Output the (X, Y) coordinate of the center of the cell containing the given text.  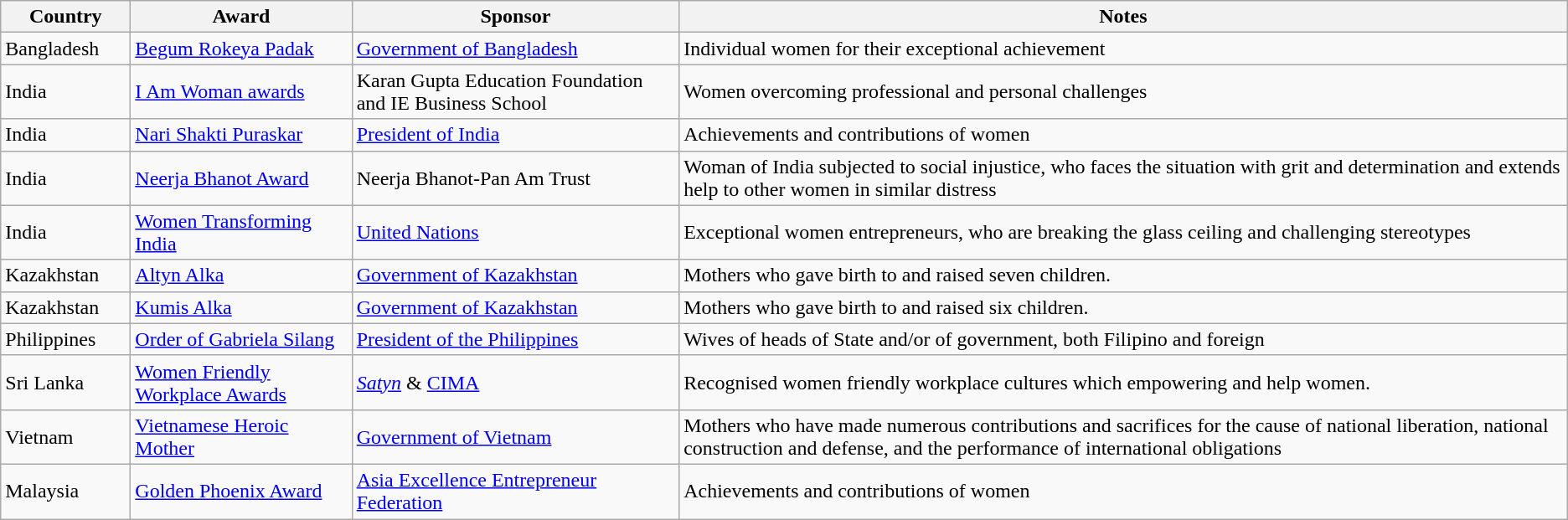
President of the Philippines (516, 339)
United Nations (516, 233)
Order of Gabriela Silang (241, 339)
Mothers who gave birth to and raised six children. (1124, 307)
Women Friendly Workplace Awards (241, 382)
Recognised women friendly workplace cultures which empowering and help women. (1124, 382)
Woman of India subjected to social injustice, who faces the situation with grit and determination and extends help to other women in similar distress (1124, 178)
Mothers who gave birth to and raised seven children. (1124, 275)
Satyn & CIMA (516, 382)
Neerja Bhanot Award (241, 178)
Altyn Alka (241, 275)
President of India (516, 135)
Award (241, 17)
Nari Shakti Puraskar (241, 135)
Women overcoming professional and personal challenges (1124, 92)
Philippines (65, 339)
Exceptional women entrepreneurs, who are breaking the glass ceiling and challenging stereotypes (1124, 233)
Golden Phoenix Award (241, 491)
Neerja Bhanot-Pan Am Trust (516, 178)
Sri Lanka (65, 382)
Government of Vietnam (516, 437)
Country (65, 17)
Sponsor (516, 17)
Begum Rokeya Padak (241, 49)
Bangladesh (65, 49)
Wives of heads of State and/or of government, both Filipino and foreign (1124, 339)
Malaysia (65, 491)
Notes (1124, 17)
Karan Gupta Education Foundation and IE Business School (516, 92)
Vietnamese Heroic Mother (241, 437)
Vietnam (65, 437)
Kumis Alka (241, 307)
Individual women for their exceptional achievement (1124, 49)
Women Transforming India (241, 233)
Asia Excellence Entrepreneur Federation (516, 491)
I Am Woman awards (241, 92)
Government of Bangladesh (516, 49)
